Find where the given text appears and provide that cell's center as [x, y] coordinate. 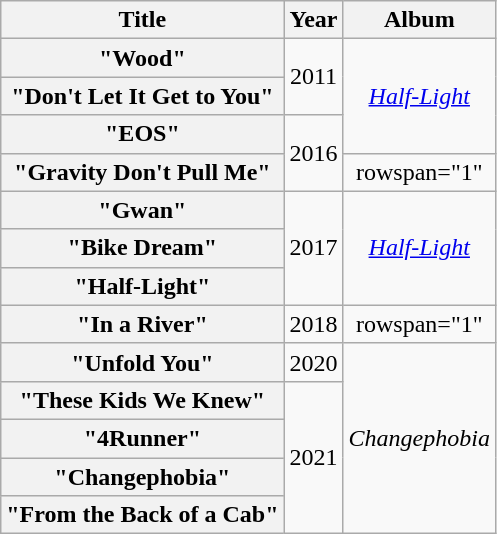
"EOS" [142, 134]
Changephobia [419, 438]
2011 [314, 77]
2018 [314, 324]
"Don't Let It Get to You" [142, 96]
2016 [314, 153]
Album [419, 20]
"Unfold You" [142, 362]
2017 [314, 248]
2021 [314, 457]
Title [142, 20]
"Bike Dream" [142, 248]
"Gwan" [142, 210]
"Half-Light" [142, 286]
2020 [314, 362]
"4Runner" [142, 438]
"In a River" [142, 324]
"From the Back of a Cab" [142, 515]
"Gravity Don't Pull Me" [142, 172]
"Changephobia" [142, 477]
Year [314, 20]
"Wood" [142, 58]
"These Kids We Knew" [142, 400]
